Pinpoint the cell where the given text exists, returning its [X, Y] midpoint coordinate. 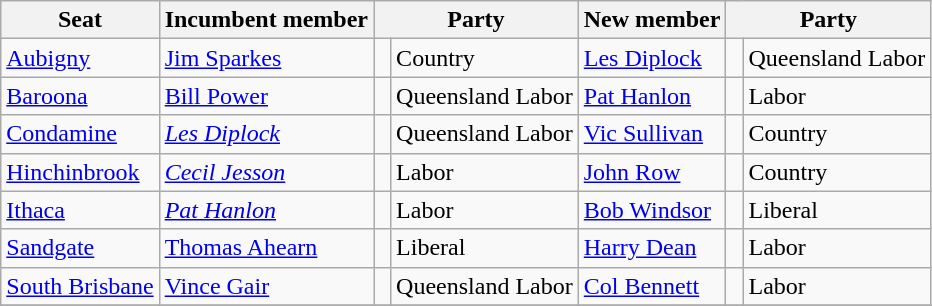
Seat [80, 20]
Cecil Jesson [266, 172]
John Row [652, 172]
Vic Sullivan [652, 134]
Aubigny [80, 58]
Hinchinbrook [80, 172]
Sandgate [80, 248]
Thomas Ahearn [266, 248]
Bill Power [266, 96]
Bob Windsor [652, 210]
Harry Dean [652, 248]
New member [652, 20]
Baroona [80, 96]
Vince Gair [266, 286]
Col Bennett [652, 286]
South Brisbane [80, 286]
Incumbent member [266, 20]
Jim Sparkes [266, 58]
Ithaca [80, 210]
Condamine [80, 134]
